Find where the given text appears and provide that cell's center as (x, y) coordinate. 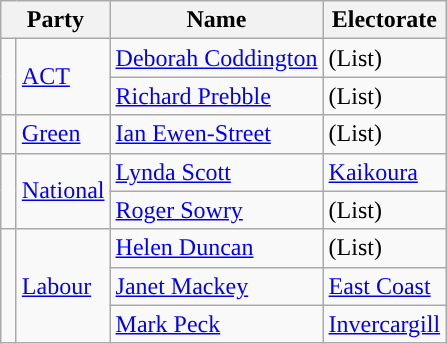
Kaikoura (384, 172)
Name (216, 20)
Roger Sowry (216, 210)
Party (56, 20)
Richard Prebble (216, 96)
Helen Duncan (216, 248)
Invercargill (384, 324)
Electorate (384, 20)
Labour (63, 286)
Janet Mackey (216, 286)
Ian Ewen-Street (216, 134)
Lynda Scott (216, 172)
ACT (63, 77)
National (63, 191)
East Coast (384, 286)
Green (63, 134)
Mark Peck (216, 324)
Deborah Coddington (216, 58)
